For the text-containing cell, return its midpoint in [x, y] coordinate format. 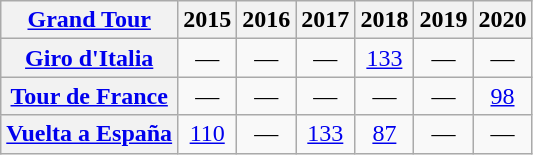
Tour de France [90, 96]
87 [384, 134]
2018 [384, 20]
Grand Tour [90, 20]
2016 [266, 20]
110 [208, 134]
2020 [502, 20]
2019 [444, 20]
Vuelta a España [90, 134]
2015 [208, 20]
98 [502, 96]
Giro d'Italia [90, 58]
2017 [326, 20]
